Locate the cell with the specified text and output its [X, Y] center coordinate. 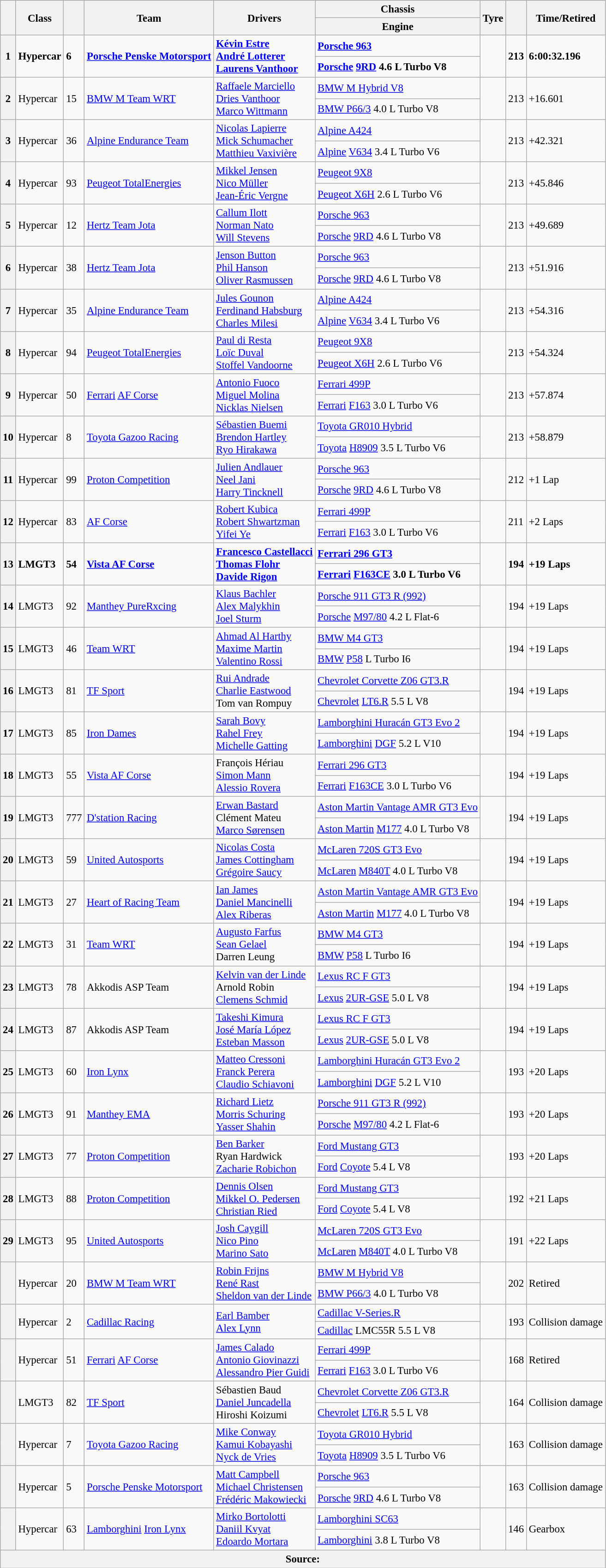
18 [8, 775]
88 [74, 1199]
92 [74, 606]
29 [8, 1241]
Matt Campbell Michael Christensen Frédéric Makowiecki [264, 1487]
Mikkel Jensen Nico Müller Jean-Éric Vergne [264, 183]
D'station Racing [149, 818]
+42.321 [566, 141]
+54.316 [566, 310]
22 [8, 945]
94 [74, 352]
Kévin Estre André Lotterer Laurens Vanthoor [264, 56]
95 [74, 1241]
+45.846 [566, 183]
Matteo Cressoni Franck Perera Claudio Schiavoni [264, 1072]
17 [8, 733]
Engine [398, 27]
Earl Bamber Alex Lynn [264, 1322]
Cadillac V-Series.R [398, 1313]
60 [74, 1072]
Callum Ilott Norman Nato Will Stevens [264, 225]
Heart of Racing Team [149, 902]
Time/Retired [566, 18]
Ian James Daniel Mancinelli Alex Riberas [264, 902]
146 [516, 1530]
777 [74, 818]
Manthey EMA [149, 1114]
55 [74, 775]
Augusto Farfus Sean Gelael Darren Leung [264, 945]
Source: [303, 1559]
Lamborghini 3.8 L Turbo V8 [398, 1540]
Jenson Button Phil Hanson Oliver Rasmussen [264, 268]
Nicolas Lapierre Mick Schumacher Matthieu Vaxivière [264, 141]
Francesco Castellacci Thomas Flohr Davide Rigon [264, 564]
Cadillac LMC55R 5.5 L V8 [398, 1331]
Tyre [493, 18]
99 [74, 479]
+1 Lap [566, 479]
26 [8, 1114]
Team [149, 18]
50 [74, 395]
21 [8, 902]
+51.916 [566, 268]
16 [8, 691]
Raffaele Marciello Dries Vanthoor Marco Wittmann [264, 99]
Julien Andlauer Neel Jani Harry Tincknell [264, 479]
Ahmad Al Harthy Maxime Martin Valentino Rossi [264, 648]
+57.874 [566, 395]
31 [74, 945]
81 [74, 691]
3 [8, 141]
+21 Laps [566, 1199]
51 [74, 1360]
77 [74, 1156]
191 [516, 1241]
91 [74, 1114]
46 [74, 648]
168 [516, 1360]
Mike Conway Kamui Kobayashi Nyck de Vries [264, 1445]
78 [74, 987]
Ben Barker Ryan Hardwick Zacharie Robichon [264, 1156]
25 [8, 1072]
24 [8, 1029]
Robin Frijns René Rast Sheldon van der Linde [264, 1283]
Takeshi Kimura José María López Esteban Masson [264, 1029]
Klaus Bachler Alex Malykhin Joel Sturm [264, 606]
87 [74, 1029]
Iron Lynx [149, 1072]
Nicolas Costa James Cottingham Grégoire Saucy [264, 860]
82 [74, 1403]
Sébastien Buemi Brendon Hartley Ryo Hirakawa [264, 437]
Josh Caygill Nico Pino Marino Sato [264, 1241]
212 [516, 479]
+2 Laps [566, 522]
Sarah Bovy Rahel Frey Michelle Gatting [264, 733]
83 [74, 522]
Kelvin van der Linde Arnold Robin Clemens Schmid [264, 987]
10 [8, 437]
63 [74, 1530]
19 [8, 818]
Dennis Olsen Mikkel O. Pedersen Christian Ried [264, 1199]
14 [8, 606]
38 [74, 268]
Mirko Bortolotti Daniil Kvyat Edoardo Mortara [264, 1530]
Chassis [398, 9]
Antonio Fuoco Miguel Molina Nicklas Nielsen [264, 395]
Richard Lietz Morris Schuring Yasser Shahin [264, 1114]
59 [74, 860]
4 [8, 183]
Drivers [264, 18]
93 [74, 183]
1 [8, 56]
Lamborghini SC63 [398, 1519]
+16.601 [566, 99]
Robert Kubica Robert Shwartzman Yifei Ye [264, 522]
23 [8, 987]
+49.689 [566, 225]
Cadillac Racing [149, 1322]
AF Corse [149, 522]
Iron Dames [149, 733]
+58.879 [566, 437]
11 [8, 479]
28 [8, 1199]
Gearbox [566, 1530]
Class [40, 18]
9 [8, 395]
Manthey PureRxcing [149, 606]
+22 Laps [566, 1241]
36 [74, 141]
35 [74, 310]
211 [516, 522]
85 [74, 733]
Paul di Resta Loïc Duval Stoffel Vandoorne [264, 352]
James Calado Antonio Giovinazzi Alessandro Pier Guidi [264, 1360]
6:00:32.196 [566, 56]
202 [516, 1283]
192 [516, 1199]
164 [516, 1403]
Sébastien Baud Daniel Juncadella Hiroshi Koizumi [264, 1403]
+54.324 [566, 352]
François Hériau Simon Mann Alessio Rovera [264, 775]
Rui Andrade Charlie Eastwood Tom van Rompuy [264, 691]
Lamborghini Iron Lynx [149, 1530]
Erwan Bastard Clément Mateu Marco Sørensen [264, 818]
13 [8, 564]
54 [74, 564]
Jules Gounon Ferdinand Habsburg Charles Milesi [264, 310]
